Extract the [X, Y] coordinate from the center of the cell holding the provided text.  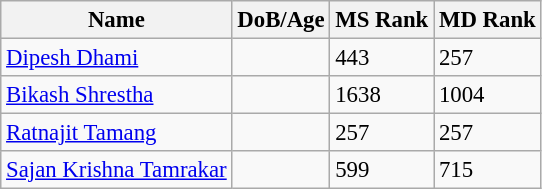
1638 [382, 95]
715 [488, 170]
1004 [488, 95]
Sajan Krishna Tamrakar [116, 170]
Dipesh Dhami [116, 58]
DoB/Age [281, 20]
599 [382, 170]
443 [382, 58]
Bikash Shrestha [116, 95]
Ratnajit Tamang [116, 133]
Name [116, 20]
MD Rank [488, 20]
MS Rank [382, 20]
